Capture the cell that displays the provided text and extract its [x, y] central coordinate. 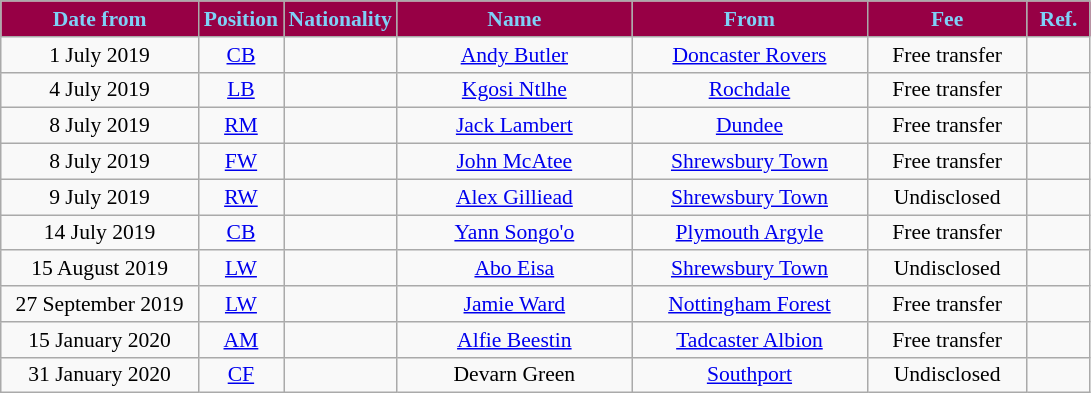
Plymouth Argyle [750, 233]
1 July 2019 [100, 55]
RW [240, 197]
Date from [100, 19]
LB [240, 90]
Jamie Ward [514, 304]
John McAtee [514, 162]
14 July 2019 [100, 233]
Doncaster Rovers [750, 55]
Rochdale [750, 90]
Andy Butler [514, 55]
Kgosi Ntlhe [514, 90]
Dundee [750, 126]
From [750, 19]
Devarn Green [514, 375]
Yann Songo'o [514, 233]
15 August 2019 [100, 269]
Name [514, 19]
9 July 2019 [100, 197]
4 July 2019 [100, 90]
Abo Eisa [514, 269]
Alfie Beestin [514, 340]
AM [240, 340]
Nationality [340, 19]
15 January 2020 [100, 340]
FW [240, 162]
Ref. [1058, 19]
CF [240, 375]
Alex Gilliead [514, 197]
Fee [947, 19]
27 September 2019 [100, 304]
RM [240, 126]
31 January 2020 [100, 375]
Southport [750, 375]
Position [240, 19]
Nottingham Forest [750, 304]
Tadcaster Albion [750, 340]
Jack Lambert [514, 126]
